Locate the cell with the specified text and output its [X, Y] center coordinate. 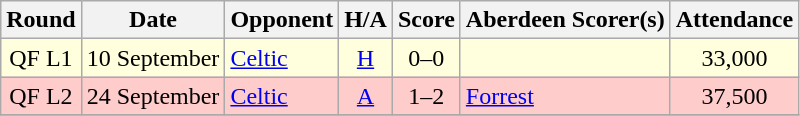
Date [153, 20]
37,500 [734, 96]
QF L1 [41, 58]
H/A [366, 20]
10 September [153, 58]
Score [426, 20]
Opponent [282, 20]
0–0 [426, 58]
24 September [153, 96]
33,000 [734, 58]
QF L2 [41, 96]
Forrest [565, 96]
H [366, 58]
1–2 [426, 96]
A [366, 96]
Round [41, 20]
Aberdeen Scorer(s) [565, 20]
Attendance [734, 20]
